Capture the cell that displays the provided text and extract its [x, y] central coordinate. 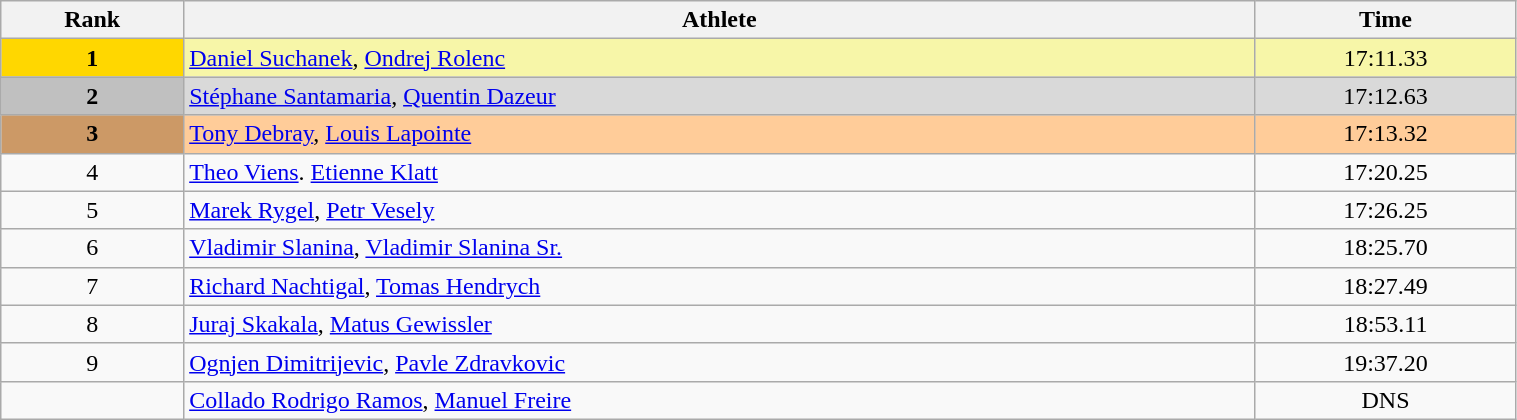
9 [92, 362]
Time [1386, 20]
Ognjen Dimitrijevic, Pavle Zdravkovic [720, 362]
Tony Debray, Louis Lapointe [720, 134]
17:26.25 [1386, 210]
18:25.70 [1386, 248]
Richard Nachtigal, Tomas Hendrych [720, 286]
4 [92, 172]
17:11.33 [1386, 58]
18:53.11 [1386, 324]
17:12.63 [1386, 96]
Rank [92, 20]
Athlete [720, 20]
18:27.49 [1386, 286]
6 [92, 248]
1 [92, 58]
17:20.25 [1386, 172]
17:13.32 [1386, 134]
Vladimir Slanina, Vladimir Slanina Sr. [720, 248]
Stéphane Santamaria, Quentin Dazeur [720, 96]
7 [92, 286]
Theo Viens. Etienne Klatt [720, 172]
Daniel Suchanek, Ondrej Rolenc [720, 58]
DNS [1386, 400]
Marek Rygel, Petr Vesely [720, 210]
8 [92, 324]
Collado Rodrigo Ramos, Manuel Freire [720, 400]
Juraj Skakala, Matus Gewissler [720, 324]
2 [92, 96]
5 [92, 210]
3 [92, 134]
19:37.20 [1386, 362]
